Return [x, y] of the center of cell containing provided text 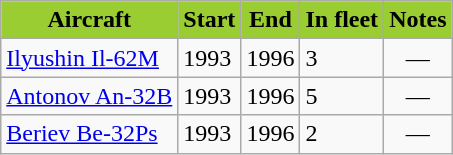
In fleet [342, 20]
End [270, 20]
Ilyushin Il-62M [90, 58]
Notes [418, 20]
2 [342, 134]
Antonov An-32B [90, 96]
Start [210, 20]
3 [342, 58]
Aircraft [90, 20]
Beriev Be-32Ps [90, 134]
5 [342, 96]
